Return the (x, y) coordinate for the center point of the cell that contains the specified text.  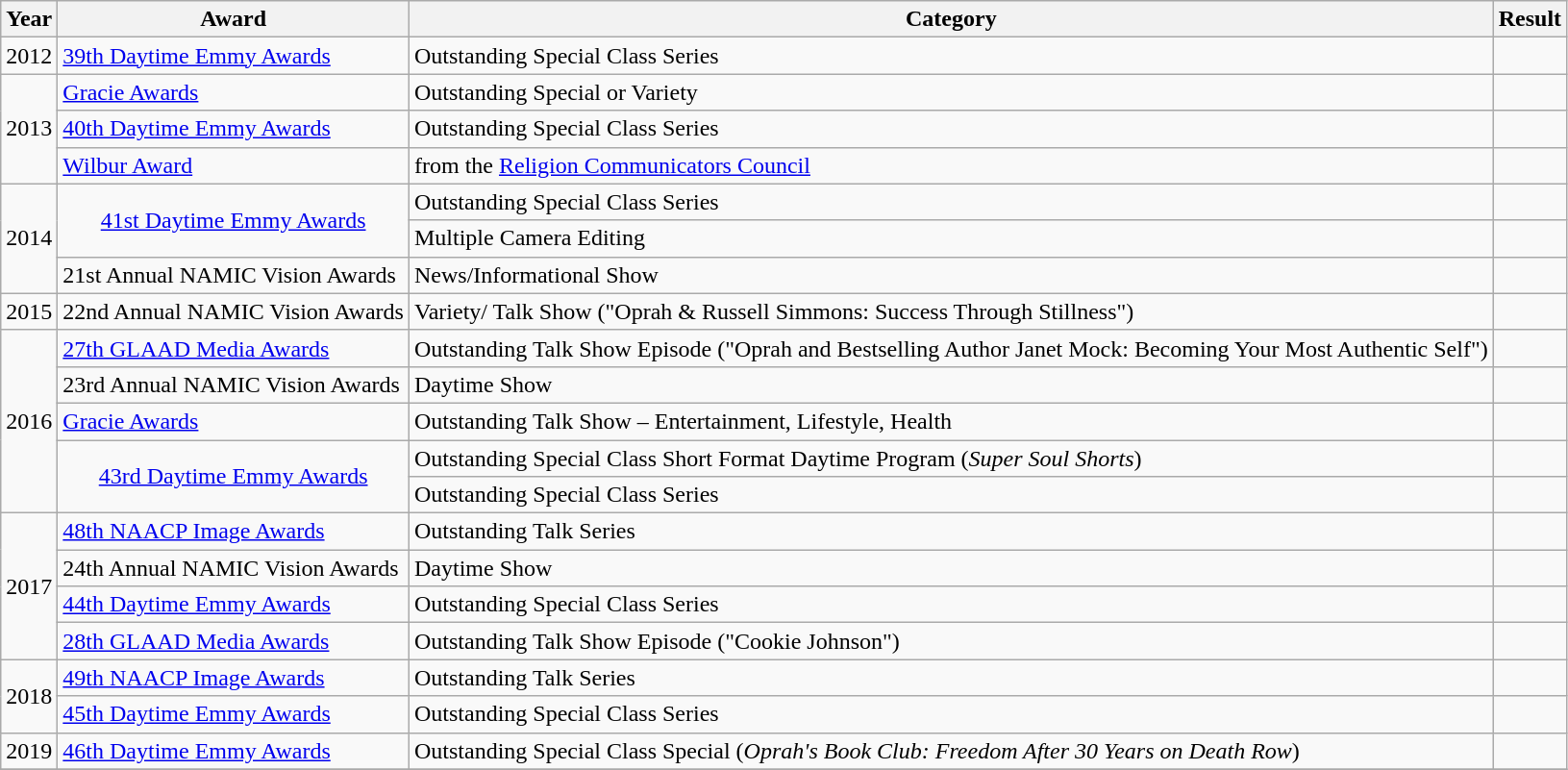
2012 (29, 56)
Result (1530, 19)
Outstanding Special or Variety (951, 92)
2014 (29, 238)
23rd Annual NAMIC Vision Awards (234, 385)
43rd Daytime Emmy Awards (234, 477)
2016 (29, 421)
Category (951, 19)
39th Daytime Emmy Awards (234, 56)
Variety/ Talk Show ("Oprah & Russell Simmons: Success Through Stillness") (951, 311)
45th Daytime Emmy Awards (234, 714)
Outstanding Special Class Special (Oprah's Book Club: Freedom After 30 Years on Death Row) (951, 751)
2015 (29, 311)
49th NAACP Image Awards (234, 678)
Award (234, 19)
Wilbur Award (234, 165)
22nd Annual NAMIC Vision Awards (234, 311)
Outstanding Talk Show Episode ("Oprah and Bestselling Author Janet Mock: Becoming Your Most Authentic Self") (951, 348)
News/Informational Show (951, 275)
2013 (29, 129)
21st Annual NAMIC Vision Awards (234, 275)
28th GLAAD Media Awards (234, 641)
2017 (29, 586)
2018 (29, 696)
2019 (29, 751)
41st Daytime Emmy Awards (234, 220)
40th Daytime Emmy Awards (234, 129)
Year (29, 19)
from the Religion Communicators Council (951, 165)
27th GLAAD Media Awards (234, 348)
Outstanding Talk Show Episode ("Cookie Johnson") (951, 641)
Outstanding Special Class Short Format Daytime Program (Super Soul Shorts) (951, 459)
46th Daytime Emmy Awards (234, 751)
Multiple Camera Editing (951, 238)
24th Annual NAMIC Vision Awards (234, 568)
44th Daytime Emmy Awards (234, 605)
48th NAACP Image Awards (234, 532)
Outstanding Talk Show – Entertainment, Lifestyle, Health (951, 421)
